Scan for the cell matching the given text and deliver its [x, y] coordinate at center. 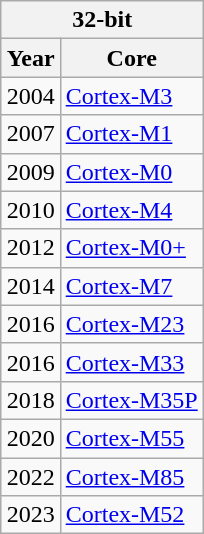
Cortex-M35P [132, 400]
Core [132, 58]
Cortex-M1 [132, 134]
Cortex-M33 [132, 362]
2018 [30, 400]
Year [30, 58]
Cortex-M0+ [132, 248]
Cortex-M52 [132, 515]
2014 [30, 286]
Cortex-M3 [132, 96]
Cortex-M4 [132, 210]
2022 [30, 477]
2004 [30, 96]
Cortex-M0 [132, 172]
Cortex-M7 [132, 286]
2023 [30, 515]
Cortex-M55 [132, 438]
32-bit [102, 20]
2020 [30, 438]
2012 [30, 248]
2010 [30, 210]
Cortex-M85 [132, 477]
2009 [30, 172]
Cortex-M23 [132, 324]
2007 [30, 134]
